From the cell containing the given text, extract its center point as (X, Y) coordinate. 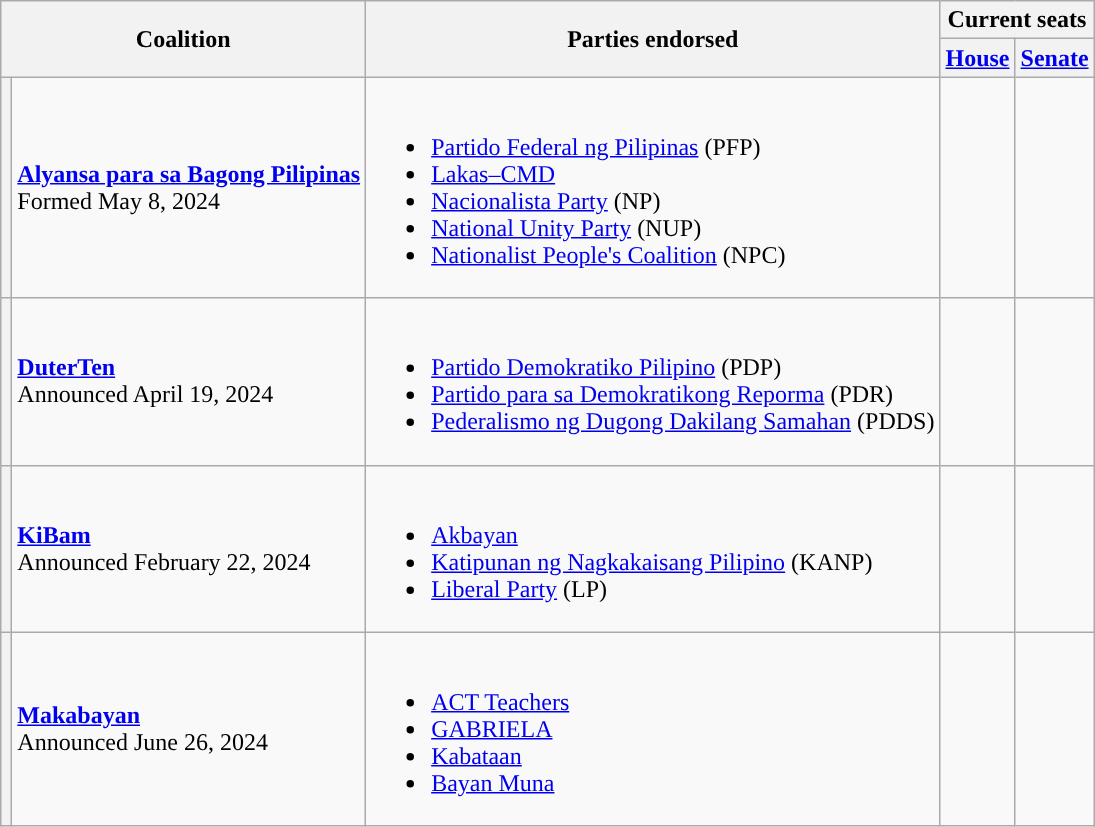
ACT Teachers GABRIELA Kabataan Bayan Muna (653, 729)
Senate (1054, 58)
Coalition (184, 39)
Parties endorsed (653, 39)
MakabayanAnnounced June 26, 2024 (189, 729)
Alyansa para sa Bagong PilipinasFormed May 8, 2024 (189, 188)
Akbayan Katipunan ng Nagkakaisang Pilipino (KANP) Liberal Party (LP) (653, 548)
House (978, 58)
DuterTenAnnounced April 19, 2024 (189, 382)
Partido Demokratiko Pilipino (PDP) Partido para sa Demokratikong Reporma (PDR) Pederalismo ng Dugong Dakilang Samahan (PDDS) (653, 382)
KiBamAnnounced February 22, 2024 (189, 548)
Partido Federal ng Pilipinas (PFP) Lakas–CMD Nacionalista Party (NP) National Unity Party (NUP) Nationalist People's Coalition (NPC) (653, 188)
Current seats (1017, 20)
